Scan for the cell matching the given text and deliver its (x, y) coordinate at center. 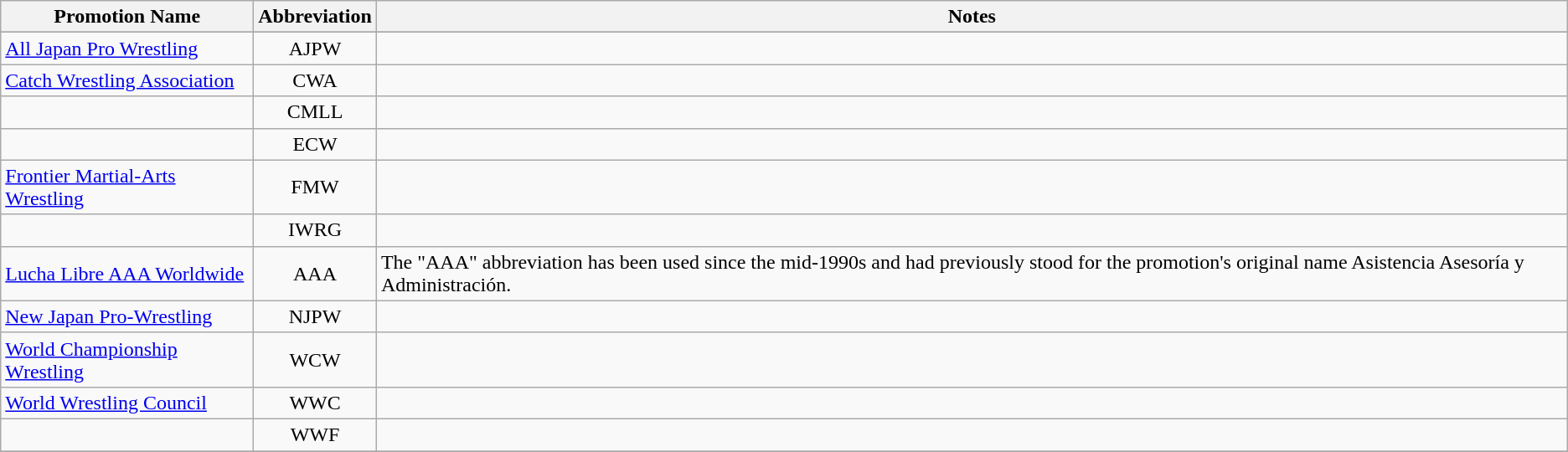
WWC (315, 403)
World Championship Wrestling (127, 360)
Promotion Name (127, 17)
WCW (315, 360)
AJPW (315, 49)
New Japan Pro-Wrestling (127, 316)
CWA (315, 80)
IWRG (315, 230)
Abbreviation (315, 17)
World Wrestling Council (127, 403)
Catch Wrestling Association (127, 80)
Notes (972, 17)
CMLL (315, 112)
AAA (315, 273)
All Japan Pro Wrestling (127, 49)
Frontier Martial-Arts Wrestling (127, 187)
FMW (315, 187)
WWF (315, 434)
NJPW (315, 316)
Lucha Libre AAA Worldwide (127, 273)
ECW (315, 144)
